Find where the given text appears and provide that cell's center as (X, Y) coordinate. 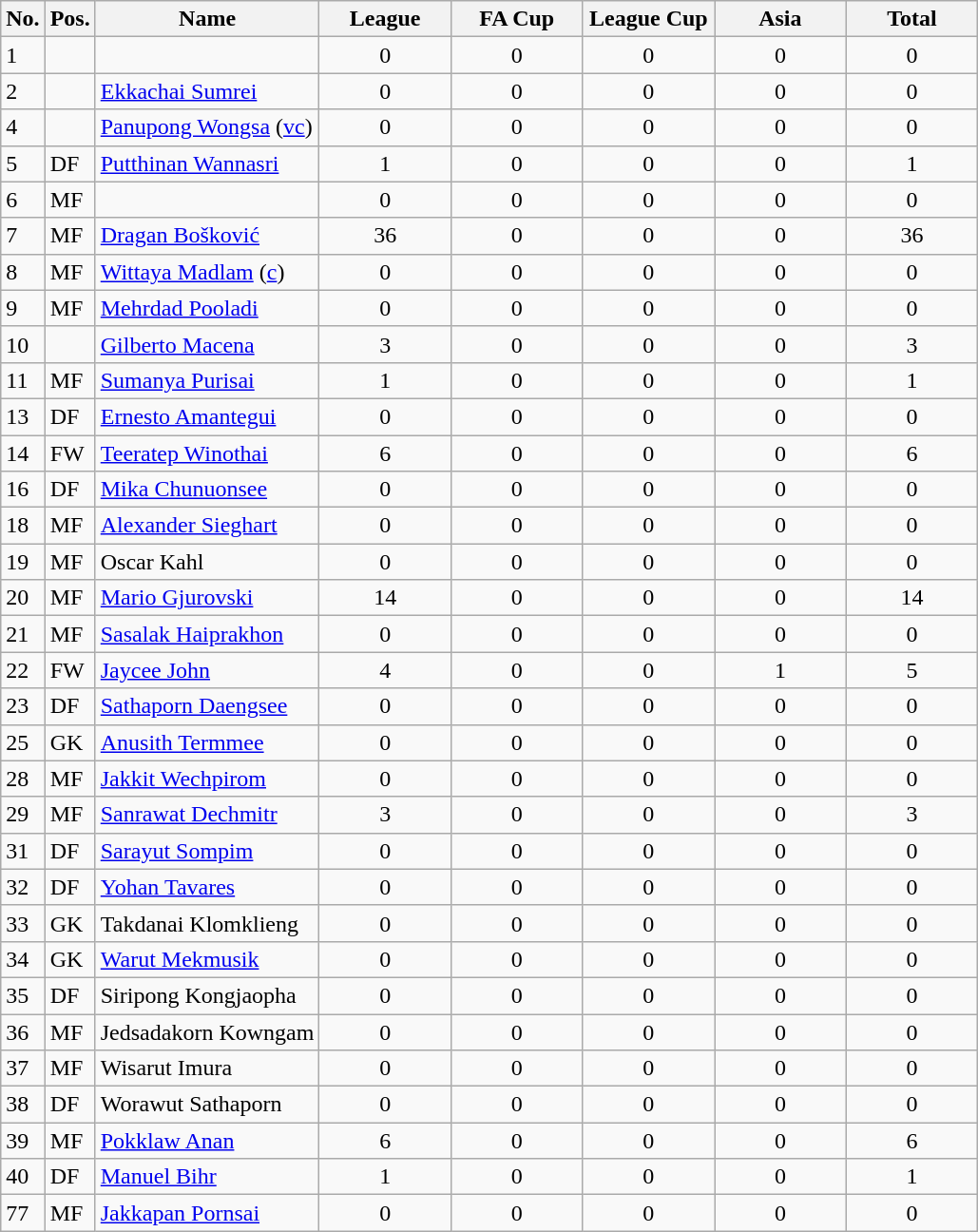
38 (23, 1105)
10 (23, 344)
33 (23, 923)
28 (23, 779)
22 (23, 670)
Sarayut Sompim (207, 851)
77 (23, 1213)
Worawut Sathaporn (207, 1105)
Mika Chunuonsee (207, 490)
Putthinan Wannasri (207, 164)
39 (23, 1141)
7 (23, 236)
Yohan Tavares (207, 887)
League (386, 19)
32 (23, 887)
Mehrdad Pooladi (207, 308)
11 (23, 380)
Dragan Bošković (207, 236)
Sathaporn Daengsee (207, 706)
Manuel Bihr (207, 1177)
Sumanya Purisai (207, 380)
40 (23, 1177)
8 (23, 272)
League Cup (648, 19)
Asia (781, 19)
Takdanai Klomklieng (207, 923)
31 (23, 851)
Wisarut Imura (207, 1068)
Jakkapan Pornsai (207, 1213)
Sasalak Haiprakhon (207, 634)
No. (23, 19)
34 (23, 959)
Warut Mekmusik (207, 959)
20 (23, 598)
23 (23, 706)
Siripong Kongjaopha (207, 995)
2 (23, 91)
13 (23, 416)
Pokklaw Anan (207, 1141)
21 (23, 634)
Jakkit Wechpirom (207, 779)
Ekkachai Sumrei (207, 91)
Ernesto Amantegui (207, 416)
37 (23, 1068)
Alexander Sieghart (207, 526)
Jedsadakorn Kowngam (207, 1031)
Anusith Termmee (207, 742)
Jaycee John (207, 670)
Gilberto Macena (207, 344)
Oscar Kahl (207, 562)
35 (23, 995)
Teeratep Winothai (207, 453)
16 (23, 490)
Sanrawat Dechmitr (207, 815)
18 (23, 526)
25 (23, 742)
19 (23, 562)
FA Cup (517, 19)
Name (207, 19)
Mario Gjurovski (207, 598)
Total (912, 19)
29 (23, 815)
Wittaya Madlam (c) (207, 272)
9 (23, 308)
Pos. (70, 19)
Panupong Wongsa (vc) (207, 127)
